Capture the cell that displays the provided text and extract its [X, Y] central coordinate. 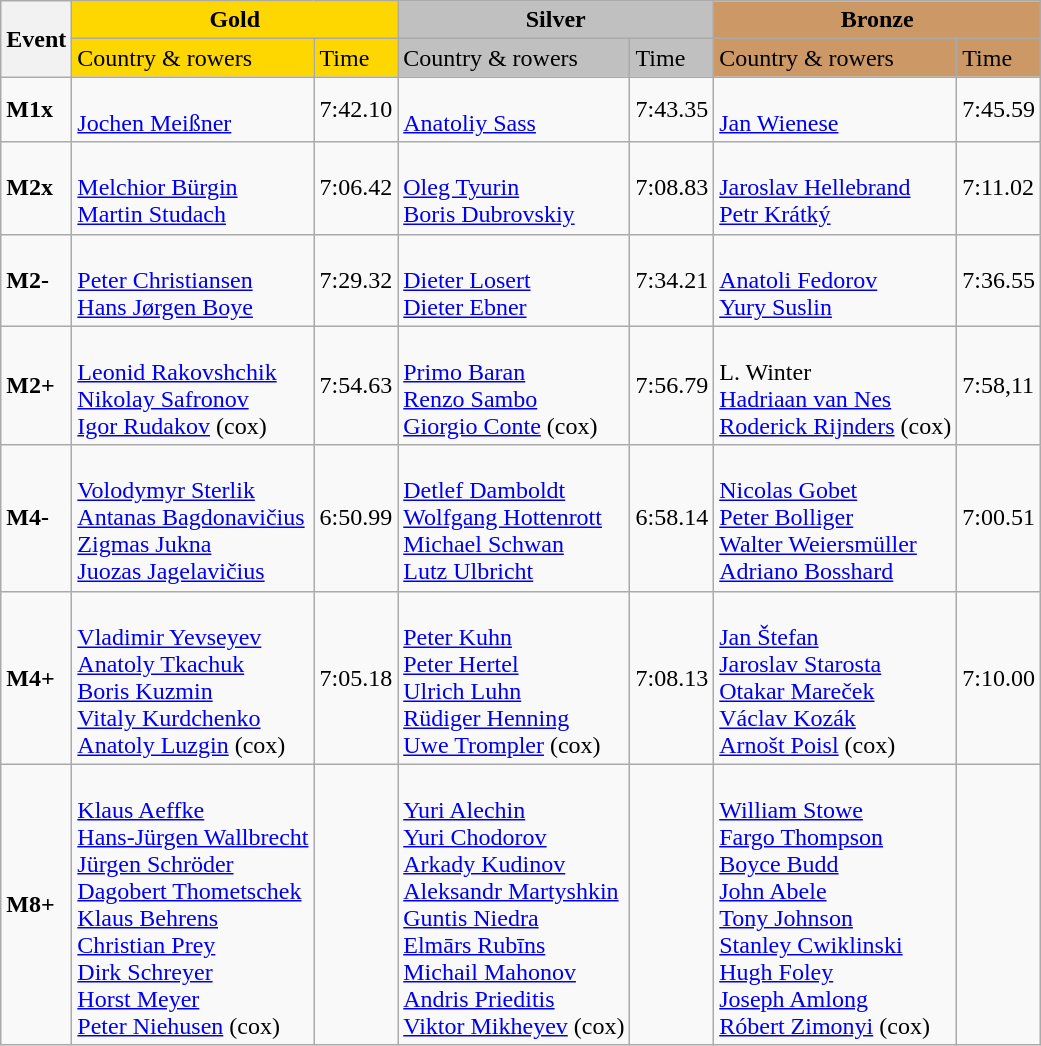
Nicolas Gobet Peter Bolliger Walter Weiersmüller Adriano Bosshard [836, 518]
William Stowe Fargo Thompson Boyce Budd John Abele Tony Johnson Stanley Cwiklinski Hugh Foley Joseph Amlong Róbert Zimonyi (cox) [836, 904]
7:42.10 [356, 110]
M4+ [36, 678]
Silver [556, 20]
7:58,11 [999, 386]
Anatoli Fedorov Yury Suslin [836, 280]
M4- [36, 518]
Bronze [878, 20]
Vladimir Yevseyev Anatoly Tkachuk Boris Kuzmin Vitaly Kurdchenko Anatoly Luzgin (cox) [193, 678]
Peter Kuhn Peter Hertel Ulrich Luhn Rüdiger Henning Uwe Trompler (cox) [514, 678]
Gold [235, 20]
Event [36, 39]
Detlef Damboldt Wolfgang Hottenrott Michael Schwan Lutz Ulbricht [514, 518]
M2- [36, 280]
M1x [36, 110]
L. Winter Hadriaan van Nes Roderick Rijnders (cox) [836, 386]
Jochen Meißner [193, 110]
Leonid Rakovshchik Nikolay Safronov Igor Rudakov (cox) [193, 386]
6:50.99 [356, 518]
Jaroslav Hellebrand Petr Krátký [836, 188]
Dieter Losert Dieter Ebner [514, 280]
Oleg Tyurin Boris Dubrovskiy [514, 188]
Volodymyr Sterlik Antanas Bagdonavičius Zigmas Jukna Juozas Jagelavičius [193, 518]
M2+ [36, 386]
7:11.02 [999, 188]
6:58.14 [672, 518]
7:54.63 [356, 386]
7:56.79 [672, 386]
7:34.21 [672, 280]
Klaus Aeffke Hans-Jürgen Wallbrecht Jürgen Schröder Dagobert Thometschek Klaus Behrens Christian Prey Dirk Schreyer Horst Meyer Peter Niehusen (cox) [193, 904]
M2x [36, 188]
7:05.18 [356, 678]
Jan Wienese [836, 110]
7:08.83 [672, 188]
7:36.55 [999, 280]
7:29.32 [356, 280]
Yuri Alechin Yuri Chodorov Arkady Kudinov Aleksandr Martyshkin Guntis Niedra Elmārs Rubīns Michail Mahonov Andris Prieditis Viktor Mikheyev (cox) [514, 904]
7:10.00 [999, 678]
Melchior Bürgin Martin Studach [193, 188]
7:00.51 [999, 518]
7:43.35 [672, 110]
Peter Christiansen Hans Jørgen Boye [193, 280]
M8+ [36, 904]
7:45.59 [999, 110]
7:08.13 [672, 678]
7:06.42 [356, 188]
Anatoliy Sass [514, 110]
Primo Baran Renzo Sambo Giorgio Conte (cox) [514, 386]
Jan Štefan Jaroslav Starosta Otakar Mareček Václav Kozák Arnošt Poisl (cox) [836, 678]
